Scan for the cell matching the given text and deliver its (X, Y) coordinate at center. 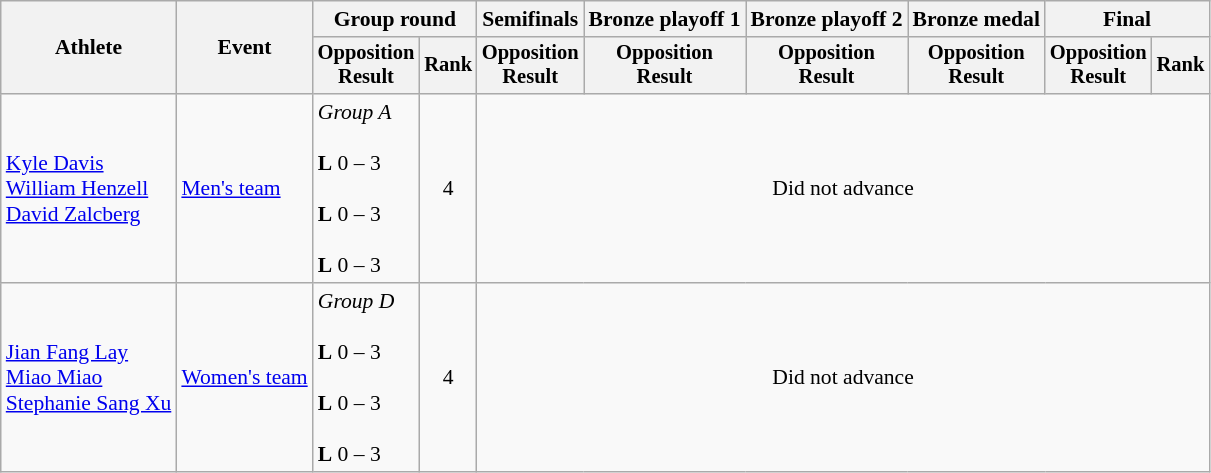
Final (1127, 19)
Bronze medal (976, 19)
Bronze playoff 1 (665, 19)
Semifinals (530, 19)
Jian Fang LayMiao MiaoStephanie Sang Xu (89, 378)
Group round (395, 19)
Group DL 0 – 3L 0 – 3L 0 – 3 (366, 378)
Kyle DavisWilliam HenzellDavid Zalcberg (89, 188)
Bronze playoff 2 (827, 19)
Event (244, 48)
Men's team (244, 188)
Women's team (244, 378)
Athlete (89, 48)
Group AL 0 – 3L 0 – 3L 0 – 3 (366, 188)
